For the text-containing cell, return its midpoint in (X, Y) coordinate format. 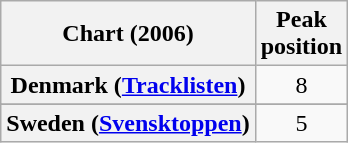
Sweden (Svensktoppen) (128, 123)
Peakposition (301, 34)
5 (301, 123)
8 (301, 85)
Denmark (Tracklisten) (128, 85)
Chart (2006) (128, 34)
